Pinpoint the cell where the given text exists, returning its (x, y) midpoint coordinate. 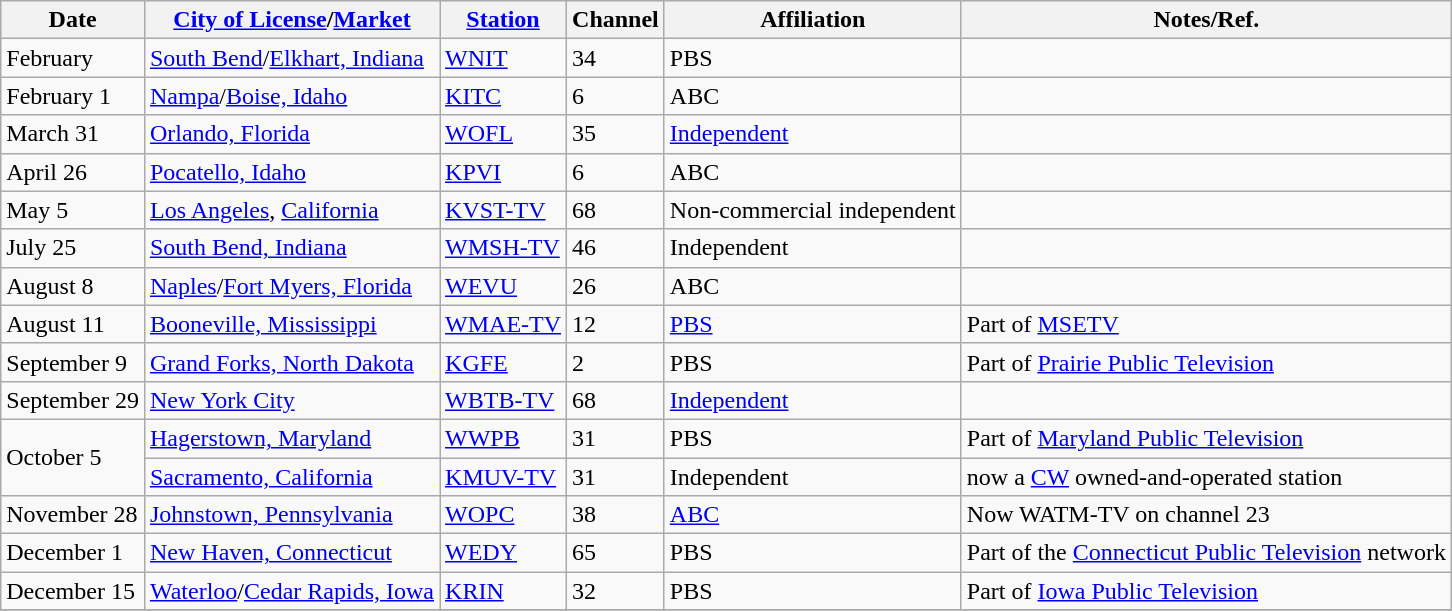
Los Angeles, California (292, 210)
Notes/Ref. (1206, 20)
Johnstown, Pennsylvania (292, 515)
Waterloo/Cedar Rapids, Iowa (292, 591)
Now WATM-TV on channel 23 (1206, 515)
Affiliation (812, 20)
July 25 (73, 248)
Non-commercial independent (812, 210)
WOPC (504, 515)
KITC (504, 96)
KMUV-TV (504, 477)
46 (616, 248)
South Bend/Elkhart, Indiana (292, 58)
WOFL (504, 134)
now a CW owned-and-operated station (1206, 477)
August 8 (73, 286)
South Bend, Indiana (292, 248)
Pocatello, Idaho (292, 172)
April 26 (73, 172)
March 31 (73, 134)
26 (616, 286)
WMAE-TV (504, 324)
Booneville, Mississippi (292, 324)
Part of Iowa Public Television (1206, 591)
32 (616, 591)
KVST-TV (504, 210)
May 5 (73, 210)
New York City (292, 400)
February (73, 58)
KPVI (504, 172)
Channel (616, 20)
34 (616, 58)
November 28 (73, 515)
KRIN (504, 591)
Grand Forks, North Dakota (292, 362)
WWPB (504, 438)
2 (616, 362)
Part of Maryland Public Television (1206, 438)
City of License/Market (292, 20)
September 29 (73, 400)
Nampa/Boise, Idaho (292, 96)
New Haven, Connecticut (292, 553)
Naples/Fort Myers, Florida (292, 286)
WEDY (504, 553)
KGFE (504, 362)
65 (616, 553)
October 5 (73, 457)
Sacramento, California (292, 477)
Part of MSETV (1206, 324)
WBTB-TV (504, 400)
December 1 (73, 553)
WEVU (504, 286)
35 (616, 134)
Date (73, 20)
Station (504, 20)
Hagerstown, Maryland (292, 438)
12 (616, 324)
December 15 (73, 591)
Orlando, Florida (292, 134)
38 (616, 515)
Part of Prairie Public Television (1206, 362)
WNIT (504, 58)
February 1 (73, 96)
WMSH-TV (504, 248)
Part of the Connecticut Public Television network (1206, 553)
September 9 (73, 362)
August 11 (73, 324)
